For the text-containing cell, return its midpoint in (x, y) coordinate format. 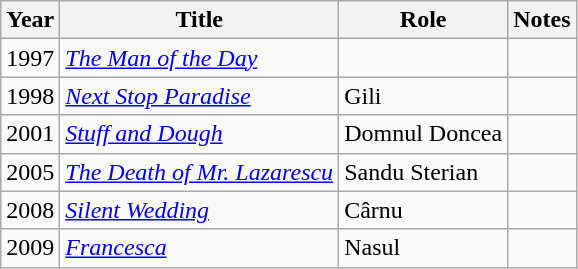
2001 (30, 134)
Francesca (200, 248)
Title (200, 20)
The Death of Mr. Lazarescu (200, 172)
Gili (424, 96)
2008 (30, 210)
Cârnu (424, 210)
The Man of the Day (200, 58)
2005 (30, 172)
Role (424, 20)
Notes (542, 20)
2009 (30, 248)
Sandu Sterian (424, 172)
Next Stop Paradise (200, 96)
Year (30, 20)
Stuff and Dough (200, 134)
Nasul (424, 248)
Domnul Doncea (424, 134)
Silent Wedding (200, 210)
1997 (30, 58)
1998 (30, 96)
